Determine the [x, y] coordinate at the center of the cell enclosing the given text.  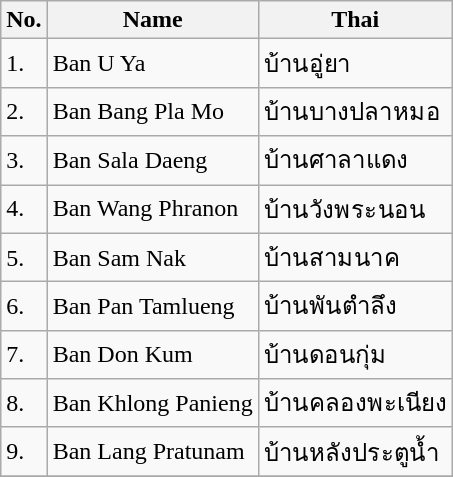
บ้านพันตำลึง [355, 306]
บ้านหลังประตูน้ำ [355, 452]
บ้านบางปลาหมอ [355, 112]
9. [24, 452]
2. [24, 112]
Ban Sam Nak [152, 258]
บ้านคลองพะเนียง [355, 404]
No. [24, 20]
Ban Lang Pratunam [152, 452]
4. [24, 208]
3. [24, 160]
บ้านสามนาค [355, 258]
Ban Bang Pla Mo [152, 112]
8. [24, 404]
Thai [355, 20]
1. [24, 64]
Name [152, 20]
Ban Khlong Panieng [152, 404]
7. [24, 354]
Ban U Ya [152, 64]
Ban Pan Tamlueng [152, 306]
บ้านศาลาแดง [355, 160]
บ้านอู่ยา [355, 64]
Ban Sala Daeng [152, 160]
Ban Wang Phranon [152, 208]
บ้านดอนกุ่ม [355, 354]
Ban Don Kum [152, 354]
บ้านวังพระนอน [355, 208]
6. [24, 306]
5. [24, 258]
